Locate the cell with the specified text and output its [X, Y] center coordinate. 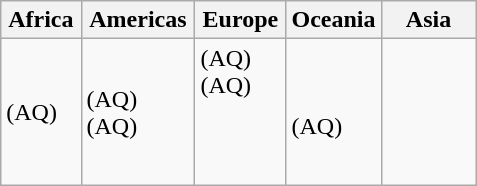
Europe [240, 20]
Americas [138, 20]
Asia [428, 20]
Africa [41, 20]
Oceania [334, 20]
